Search for the cell housing the specified text and yield its [x, y] center coordinate. 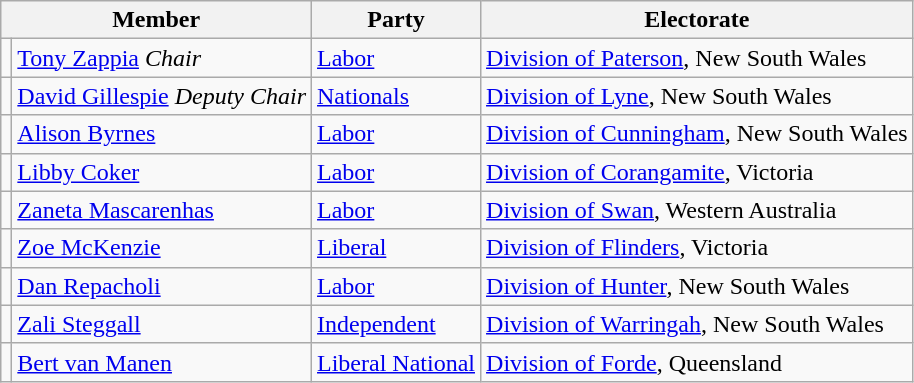
Division of Warringah, New South Wales [698, 324]
Division of Corangamite, Victoria [698, 172]
Division of Hunter, New South Wales [698, 286]
Member [156, 20]
Division of Paterson, New South Wales [698, 58]
Zaneta Mascarenhas [162, 210]
Liberal National [396, 362]
Libby Coker [162, 172]
Division of Forde, Queensland [698, 362]
Zoe McKenzie [162, 248]
Nationals [396, 96]
Division of Lyne, New South Wales [698, 96]
Bert van Manen [162, 362]
Division of Flinders, Victoria [698, 248]
Liberal [396, 248]
David Gillespie Deputy Chair [162, 96]
Dan Repacholi [162, 286]
Division of Swan, Western Australia [698, 210]
Tony Zappia Chair [162, 58]
Party [396, 20]
Electorate [698, 20]
Zali Steggall [162, 324]
Alison Byrnes [162, 134]
Division of Cunningham, New South Wales [698, 134]
Independent [396, 324]
